Detect which cell encompasses the target text, then output its [x, y] center coordinate. 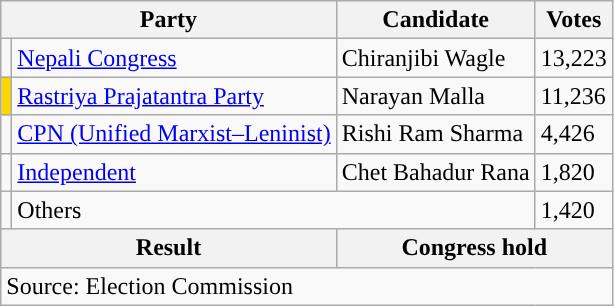
Votes [574, 20]
Candidate [436, 20]
Others [274, 210]
Nepali Congress [174, 58]
4,426 [574, 134]
Congress hold [474, 248]
Party [168, 20]
Rishi Ram Sharma [436, 134]
Source: Election Commission [307, 286]
13,223 [574, 58]
Narayan Malla [436, 96]
11,236 [574, 96]
1,420 [574, 210]
Independent [174, 172]
Chiranjibi Wagle [436, 58]
1,820 [574, 172]
Chet Bahadur Rana [436, 172]
Result [168, 248]
Rastriya Prajatantra Party [174, 96]
CPN (Unified Marxist–Leninist) [174, 134]
